Provide the (X, Y) coordinate of the cell's center where the given text is located.  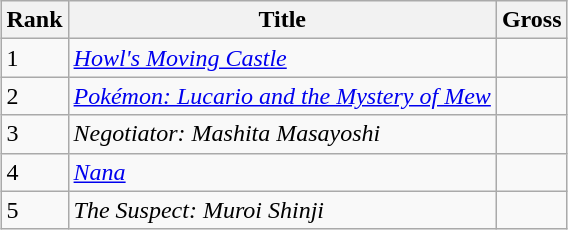
Gross (532, 20)
1 (34, 58)
Howl's Moving Castle (282, 58)
5 (34, 210)
Pokémon: Lucario and the Mystery of Mew (282, 96)
3 (34, 134)
Title (282, 20)
4 (34, 172)
2 (34, 96)
Negotiator: Mashita Masayoshi (282, 134)
Nana (282, 172)
Rank (34, 20)
The Suspect: Muroi Shinji (282, 210)
